From the cell containing the given text, extract its center point as (X, Y) coordinate. 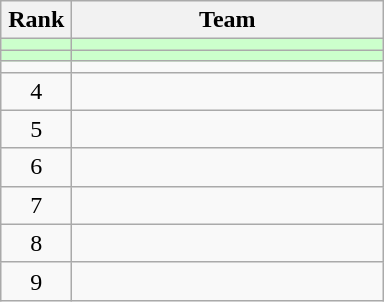
9 (36, 281)
4 (36, 91)
6 (36, 167)
5 (36, 129)
Team (228, 20)
7 (36, 205)
8 (36, 243)
Rank (36, 20)
